Provide the (X, Y) coordinate of the cell's center where the given text is located.  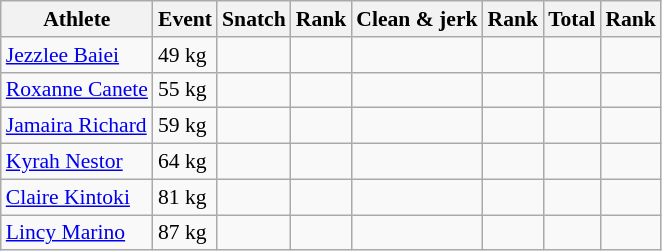
Lincy Marino (77, 233)
Snatch (254, 19)
Jamaira Richard (77, 126)
Roxanne Canete (77, 90)
Claire Kintoki (77, 197)
87 kg (185, 233)
81 kg (185, 197)
Athlete (77, 19)
49 kg (185, 55)
59 kg (185, 126)
Clean & jerk (416, 19)
55 kg (185, 90)
64 kg (185, 162)
Kyrah Nestor (77, 162)
Jezzlee Baiei (77, 55)
Event (185, 19)
Total (572, 19)
